Output the [x, y] coordinate of the center of the cell containing the given text.  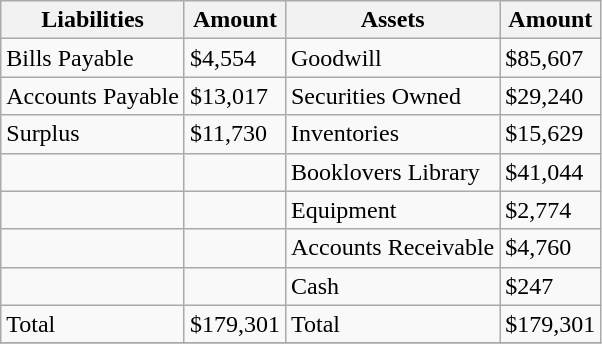
$2,774 [550, 210]
Inventories [392, 134]
Liabilities [93, 20]
Goodwill [392, 58]
$15,629 [550, 134]
$247 [550, 286]
$4,554 [234, 58]
Assets [392, 20]
$4,760 [550, 248]
Cash [392, 286]
Booklovers Library [392, 172]
Equipment [392, 210]
Accounts Receivable [392, 248]
Surplus [93, 134]
$41,044 [550, 172]
$85,607 [550, 58]
Bills Payable [93, 58]
$29,240 [550, 96]
Accounts Payable [93, 96]
$13,017 [234, 96]
Securities Owned [392, 96]
$11,730 [234, 134]
